Return the [X, Y] coordinate for the center point of the cell that contains the specified text.  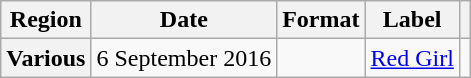
Red Girl [412, 58]
Region [46, 20]
Label [412, 20]
Date [184, 20]
Format [321, 20]
6 September 2016 [184, 58]
Various [46, 58]
